Pinpoint the cell where the given text exists, returning its [X, Y] midpoint coordinate. 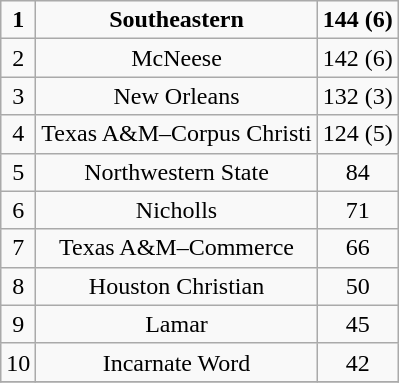
42 [358, 362]
71 [358, 210]
Lamar [176, 324]
45 [358, 324]
3 [18, 96]
142 (6) [358, 58]
Texas A&M–Commerce [176, 248]
9 [18, 324]
84 [358, 172]
New Orleans [176, 96]
4 [18, 134]
132 (3) [358, 96]
Houston Christian [176, 286]
5 [18, 172]
10 [18, 362]
Nicholls [176, 210]
124 (5) [358, 134]
1 [18, 20]
Northwestern State [176, 172]
66 [358, 248]
144 (6) [358, 20]
2 [18, 58]
McNeese [176, 58]
50 [358, 286]
Southeastern [176, 20]
8 [18, 286]
Incarnate Word [176, 362]
Texas A&M–Corpus Christi [176, 134]
6 [18, 210]
7 [18, 248]
